Output the (x, y) coordinate of the center of the cell containing the given text.  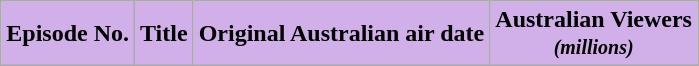
Australian Viewers(millions) (594, 34)
Episode No. (68, 34)
Title (164, 34)
Original Australian air date (342, 34)
